Determine the (X, Y) coordinate at the center of the cell enclosing the given text.  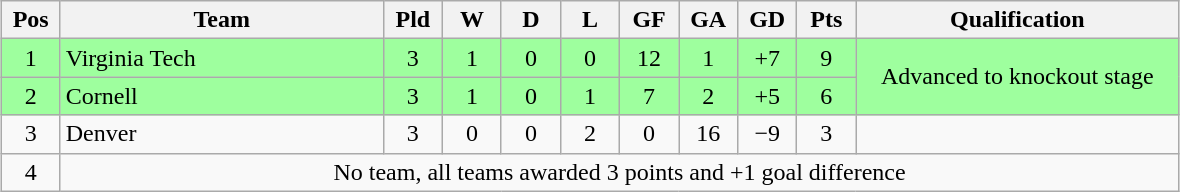
GF (650, 20)
Advanced to knockout stage (1018, 77)
Pld (412, 20)
Cornell (222, 96)
16 (708, 134)
Denver (222, 134)
Virginia Tech (222, 58)
12 (650, 58)
+7 (768, 58)
No team, all teams awarded 3 points and +1 goal difference (620, 172)
W (472, 20)
GD (768, 20)
Qualification (1018, 20)
7 (650, 96)
Pts (826, 20)
Pos (30, 20)
9 (826, 58)
D (530, 20)
4 (30, 172)
Team (222, 20)
L (590, 20)
−9 (768, 134)
6 (826, 96)
GA (708, 20)
+5 (768, 96)
